For the text-containing cell, return its midpoint in [X, Y] coordinate format. 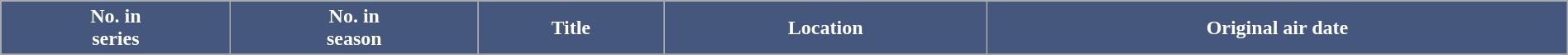
No. inseries [116, 28]
Title [571, 28]
Original air date [1278, 28]
No. inseason [354, 28]
Location [825, 28]
